Search for the cell housing the specified text and yield its (x, y) center coordinate. 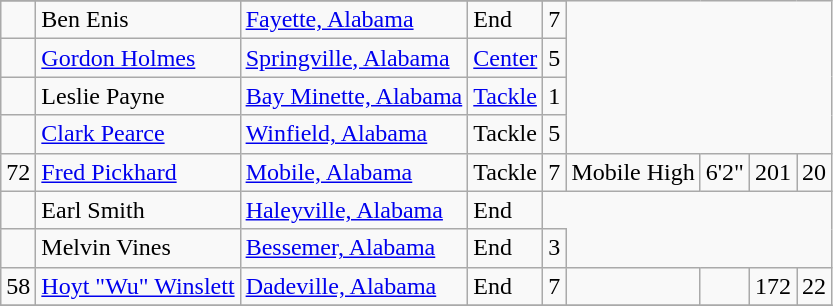
Dadeville, Alabama (354, 286)
72 (18, 172)
1 (554, 96)
Springville, Alabama (354, 58)
Haleyville, Alabama (354, 210)
172 (772, 286)
Center (506, 58)
Gordon Holmes (138, 58)
Melvin Vines (138, 248)
Leslie Payne (138, 96)
22 (814, 286)
Bay Minette, Alabama (354, 96)
Clark Pearce (138, 134)
Fred Pickhard (138, 172)
Bessemer, Alabama (354, 248)
20 (814, 172)
201 (772, 172)
Mobile, Alabama (354, 172)
58 (18, 286)
6'2" (724, 172)
Hoyt "Wu" Winslett (138, 286)
Earl Smith (138, 210)
Fayette, Alabama (354, 20)
Ben Enis (138, 20)
3 (554, 248)
Winfield, Alabama (354, 134)
Mobile High (633, 172)
